Capture the cell that displays the provided text and extract its [x, y] central coordinate. 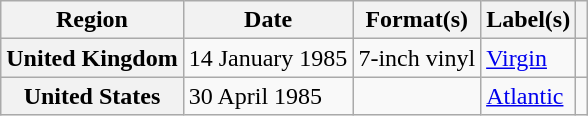
United Kingdom [92, 58]
Virgin [528, 58]
30 April 1985 [268, 96]
Format(s) [417, 20]
Region [92, 20]
14 January 1985 [268, 58]
7-inch vinyl [417, 58]
Atlantic [528, 96]
Label(s) [528, 20]
United States [92, 96]
Date [268, 20]
